Extract the [X, Y] coordinate from the center of the cell holding the provided text.  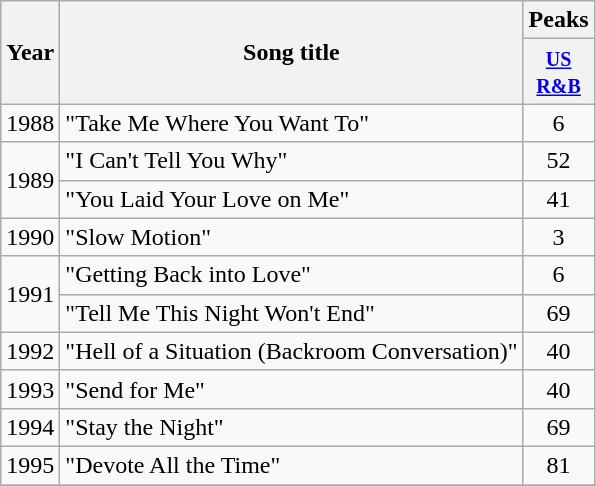
1990 [30, 237]
"Take Me Where You Want To" [292, 123]
"Getting Back into Love" [292, 275]
1991 [30, 294]
"Slow Motion" [292, 237]
"Tell Me This Night Won't End" [292, 313]
81 [558, 465]
1993 [30, 389]
"You Laid Your Love on Me" [292, 199]
"Hell of a Situation (Backroom Conversation)" [292, 351]
41 [558, 199]
3 [558, 237]
1995 [30, 465]
1992 [30, 351]
"I Can't Tell You Why" [292, 161]
Peaks [558, 20]
US R&B [558, 72]
Year [30, 52]
1989 [30, 180]
"Send for Me" [292, 389]
Song title [292, 52]
1994 [30, 427]
"Stay the Night" [292, 427]
1988 [30, 123]
"Devote All the Time" [292, 465]
52 [558, 161]
